Find where the given text appears and provide that cell's center as [X, Y] coordinate. 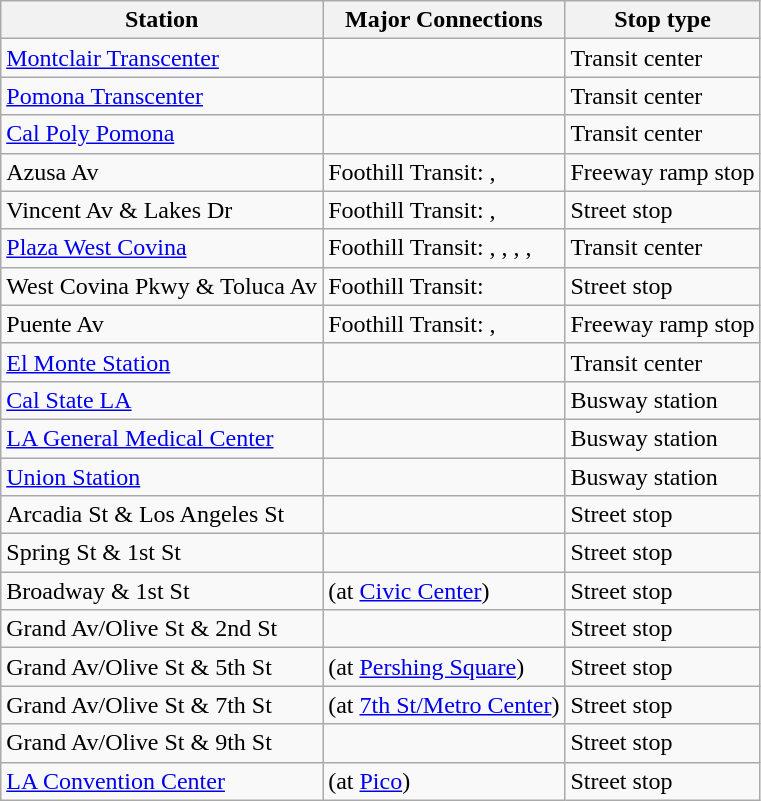
Cal State LA [162, 400]
(at Civic Center) [444, 591]
Grand Av/Olive St & 9th St [162, 743]
(at Pico) [444, 781]
LA General Medical Center [162, 438]
Broadway & 1st St [162, 591]
Vincent Av & Lakes Dr [162, 210]
Azusa Av [162, 172]
Grand Av/Olive St & 5th St [162, 667]
(at Pershing Square) [444, 667]
LA Convention Center [162, 781]
Arcadia St & Los Angeles St [162, 515]
Grand Av/Olive St & 2nd St [162, 629]
Spring St & 1st St [162, 553]
Puente Av [162, 324]
Union Station [162, 477]
Station [162, 20]
Foothill Transit: , , , , [444, 248]
(at 7th St/Metro Center) [444, 705]
Cal Poly Pomona [162, 134]
Major Connections [444, 20]
Foothill Transit: [444, 286]
El Monte Station [162, 362]
Plaza West Covina [162, 248]
West Covina Pkwy & Toluca Av [162, 286]
Pomona Transcenter [162, 96]
Montclair Transcenter [162, 58]
Stop type [662, 20]
Grand Av/Olive St & 7th St [162, 705]
